Output the [x, y] coordinate of the center of the cell containing the given text.  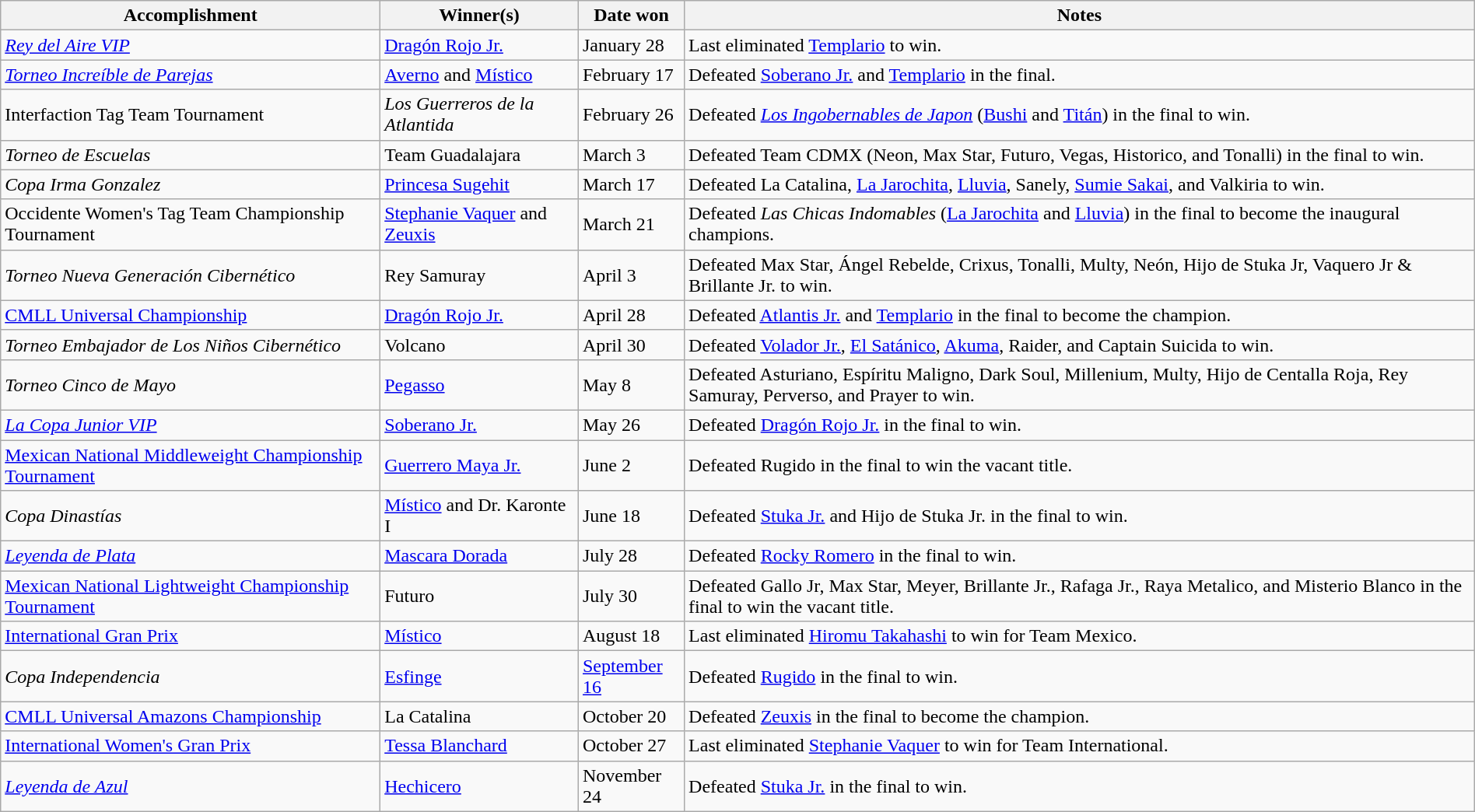
Last eliminated Stephanie Vaquer to win for Team International. [1080, 746]
Defeated Stuka Jr. in the final to win. [1080, 786]
August 18 [631, 636]
Defeated Las Chicas Indomables (La Jarochita and Lluvia) in the final to become the inaugural champions. [1080, 224]
Esfinge [479, 677]
Princesa Sugehit [479, 184]
Defeated Rocky Romero in the final to win. [1080, 556]
Defeated Max Star, Ángel Rebelde, Crixus, Tonalli, Multy, Neón, Hijo de Stuka Jr, Vaquero Jr & Brillante Jr. to win. [1080, 275]
October 27 [631, 746]
Copa Independencia [191, 677]
Defeated Gallo Jr, Max Star, Meyer, Brillante Jr., Rafaga Jr., Raya Metalico, and Misterio Blanco in the final to win the vacant title. [1080, 596]
International Women's Gran Prix [191, 746]
Defeated Los Ingobernables de Japon (Bushi and Titán) in the final to win. [1080, 115]
Mexican National Lightweight Championship Tournament [191, 596]
January 28 [631, 45]
July 28 [631, 556]
Last eliminated Hiromu Takahashi to win for Team Mexico. [1080, 636]
International Gran Prix [191, 636]
Rey del Aire VIP [191, 45]
Místico [479, 636]
Copa Dinastías [191, 516]
March 17 [631, 184]
Defeated Team CDMX (Neon, Max Star, Futuro, Vegas, Historico, and Tonalli) in the final to win. [1080, 155]
La Catalina [479, 716]
June 2 [631, 465]
Defeated Dragón Rojo Jr. in the final to win. [1080, 425]
Torneo de Escuelas [191, 155]
Guerrero Maya Jr. [479, 465]
Soberano Jr. [479, 425]
Hechicero [479, 786]
Notes [1080, 16]
September 16 [631, 677]
Defeated Zeuxis in the final to become the champion. [1080, 716]
La Copa Junior VIP [191, 425]
Winner(s) [479, 16]
Futuro [479, 596]
CMLL Universal Championship [191, 315]
Mascara Dorada [479, 556]
Torneo Embajador de Los Niños Cibernético [191, 345]
Defeated Rugido in the final to win the vacant title. [1080, 465]
Mexican National Middleweight Championship Tournament [191, 465]
Místico and Dr. Karonte I [479, 516]
June 18 [631, 516]
Tessa Blanchard [479, 746]
April 30 [631, 345]
Torneo Increíble de Parejas [191, 75]
Rey Samuray [479, 275]
Averno and Místico [479, 75]
Defeated Volador Jr., El Satánico, Akuma, Raider, and Captain Suicida to win. [1080, 345]
Los Guerreros de la Atlantida [479, 115]
Leyenda de Azul [191, 786]
Defeated Soberano Jr. and Templario in the final. [1080, 75]
October 20 [631, 716]
Pegasso [479, 384]
April 3 [631, 275]
Torneo Cinco de Mayo [191, 384]
Interfaction Tag Team Tournament [191, 115]
Defeated Rugido in the final to win. [1080, 677]
February 17 [631, 75]
Defeated La Catalina, La Jarochita, Lluvia, Sanely, Sumie Sakai, and Valkiria to win. [1080, 184]
Volcano [479, 345]
November 24 [631, 786]
March 3 [631, 155]
Date won [631, 16]
Team Guadalajara [479, 155]
Occidente Women's Tag Team Championship Tournament [191, 224]
CMLL Universal Amazons Championship [191, 716]
Leyenda de Plata [191, 556]
February 26 [631, 115]
May 26 [631, 425]
Copa Irma Gonzalez [191, 184]
Defeated Stuka Jr. and Hijo de Stuka Jr. in the final to win. [1080, 516]
July 30 [631, 596]
March 21 [631, 224]
Torneo Nueva Generación Cibernético [191, 275]
Defeated Asturiano, Espíritu Maligno, Dark Soul, Millenium, Multy, Hijo de Centalla Roja, Rey Samuray, Perverso, and Prayer to win. [1080, 384]
Accomplishment [191, 16]
Stephanie Vaquer and Zeuxis [479, 224]
May 8 [631, 384]
April 28 [631, 315]
Defeated Atlantis Jr. and Templario in the final to become the champion. [1080, 315]
Last eliminated Templario to win. [1080, 45]
